Return [X, Y] of the center of cell containing provided text 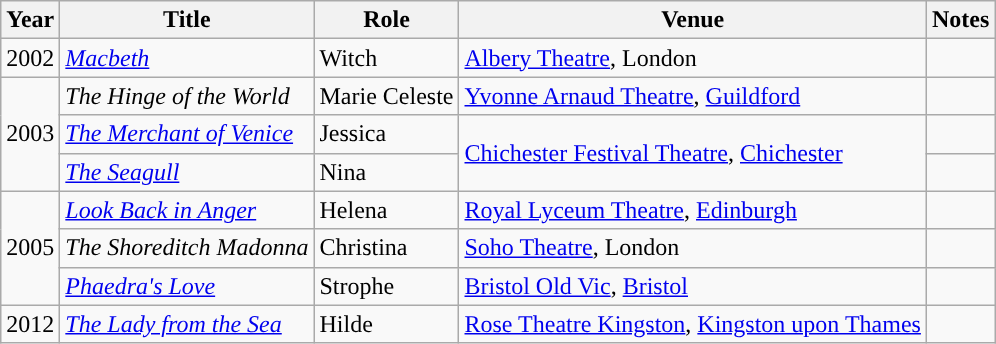
The Seagull [187, 172]
Venue [692, 20]
The Hinge of the World [187, 96]
Marie Celeste [386, 96]
Helena [386, 210]
Nina [386, 172]
Bristol Old Vic, Bristol [692, 286]
2003 [30, 134]
Macbeth [187, 58]
Albery Theatre, London [692, 58]
Notes [960, 20]
Strophe [386, 286]
The Merchant of Venice [187, 134]
Role [386, 20]
Hilde [386, 324]
2005 [30, 248]
Yvonne Arnaud Theatre, Guildford [692, 96]
Title [187, 20]
Witch [386, 58]
2002 [30, 58]
The Shoreditch Madonna [187, 248]
2012 [30, 324]
The Lady from the Sea [187, 324]
Jessica [386, 134]
Rose Theatre Kingston, Kingston upon Thames [692, 324]
Royal Lyceum Theatre, Edinburgh [692, 210]
Phaedra's Love [187, 286]
Christina [386, 248]
Look Back in Anger [187, 210]
Year [30, 20]
Soho Theatre, London [692, 248]
Chichester Festival Theatre, Chichester [692, 153]
